Capture the cell that displays the provided text and extract its (X, Y) central coordinate. 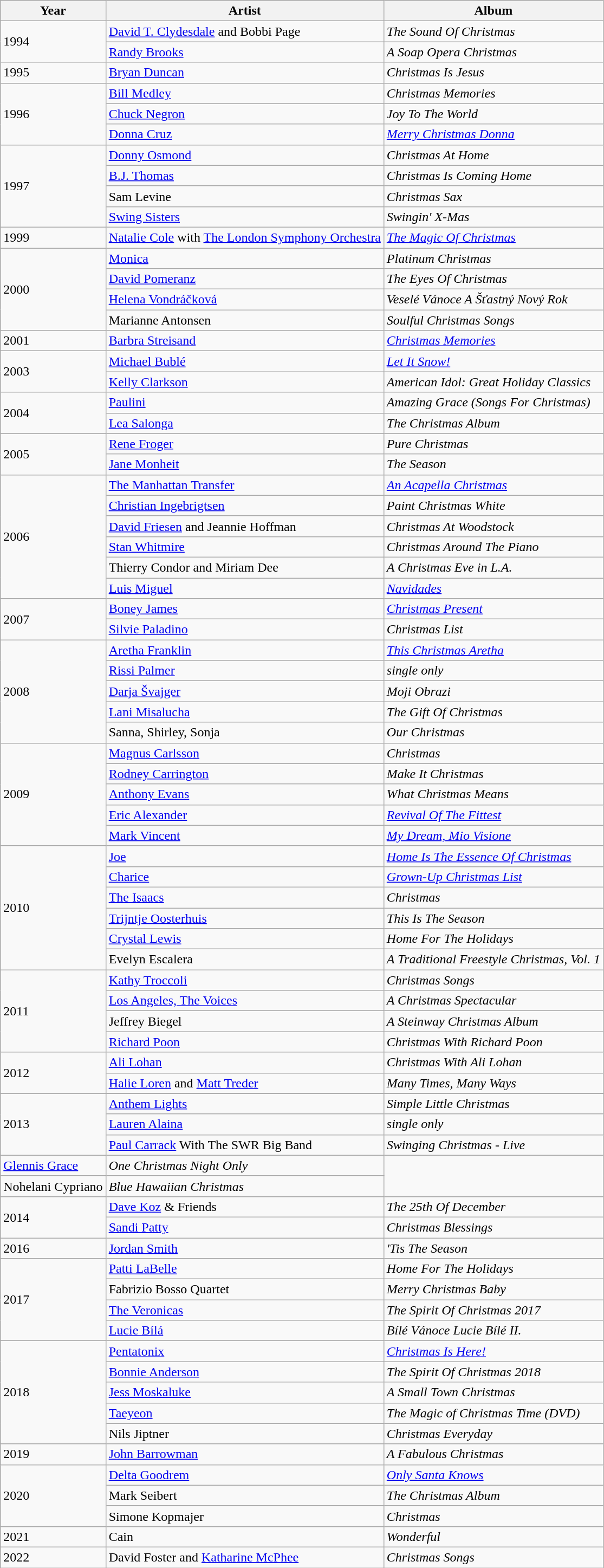
2013 (53, 1124)
The Sound Of Christmas (493, 31)
Marianne Antonsen (245, 320)
The Magic of Christmas Time (DVD) (493, 1413)
A Traditional Freestyle Christmas, Vol. 1 (493, 960)
2011 (53, 1011)
Navidades (493, 588)
Halie Loren and Matt Treder (245, 1083)
Los Angeles, The Voices (245, 1001)
2021 (53, 1537)
Luis Miguel (245, 588)
2020 (53, 1495)
An Acapella Christmas (493, 485)
What Christmas Means (493, 794)
American Idol: Great Holiday Classics (493, 382)
2003 (53, 372)
2001 (53, 341)
2004 (53, 413)
Mark Vincent (245, 835)
Christmas Around The Piano (493, 547)
Soulful Christmas Songs (493, 320)
Bonnie Anderson (245, 1372)
The Isaacs (245, 897)
B.J. Thomas (245, 176)
Dave Koz & Friends (245, 1207)
Michael Bublé (245, 361)
Jess Moskaluke (245, 1392)
2017 (53, 1300)
Anthony Evans (245, 794)
Swingin' X-Mas (493, 217)
David Friesen and Jeannie Hoffman (245, 526)
A Fabulous Christmas (493, 1454)
David Foster and Katharine McPhee (245, 1557)
Joe (245, 856)
2012 (53, 1073)
Barbra Streisand (245, 341)
Christmas With Ali Lohan (493, 1062)
Taeyeon (245, 1413)
Glennis Grace (53, 1165)
My Dream, Mio Visione (493, 835)
The Gift Of Christmas (493, 712)
Our Christmas (493, 733)
Thierry Condor and Miriam Dee (245, 567)
Kelly Clarkson (245, 382)
Veselé Vánoce A Šťastný Nový Rok (493, 300)
Lauren Alaina (245, 1124)
Jordan Smith (245, 1248)
Crystal Lewis (245, 939)
Magnus Carlsson (245, 753)
2008 (53, 691)
2014 (53, 1217)
Rene Froger (245, 444)
Pentatonix (245, 1351)
Revival Of The Fittest (493, 815)
David Pomeranz (245, 279)
Natalie Cole with The London Symphony Orchestra (245, 237)
Only Santa Knows (493, 1475)
This Is The Season (493, 918)
The 25th Of December (493, 1207)
Christmas Is Coming Home (493, 176)
Simple Little Christmas (493, 1104)
2007 (53, 619)
Rissi Palmer (245, 671)
Joy To The World (493, 114)
A Soap Opera Christmas (493, 52)
2019 (53, 1454)
1996 (53, 114)
Helena Vondráčková (245, 300)
1994 (53, 42)
Swing Sisters (245, 217)
Christmas Blessings (493, 1227)
Blue Hawaiian Christmas (245, 1186)
Christmas List (493, 630)
Christmas Sax (493, 196)
Amazing Grace (Songs For Christmas) (493, 403)
Stan Whitmire (245, 547)
Donna Cruz (245, 134)
The Spirit Of Christmas 2017 (493, 1310)
The Season (493, 464)
Lea Salonga (245, 423)
Lani Misalucha (245, 712)
Christmas Is Here! (493, 1351)
Randy Brooks (245, 52)
Lucie Bílá (245, 1331)
Christmas Present (493, 609)
Silvie Paladino (245, 630)
Jane Monheit (245, 464)
Pure Christmas (493, 444)
This Christmas Aretha (493, 650)
Aretha Franklin (245, 650)
Sanna, Shirley, Sonja (245, 733)
Delta Goodrem (245, 1475)
Swinging Christmas - Live (493, 1145)
Richard Poon (245, 1042)
Charice (245, 877)
A Steinway Christmas Album (493, 1021)
One Christmas Night Only (245, 1165)
Album (493, 11)
A Christmas Eve in L.A. (493, 567)
Chuck Negron (245, 114)
Grown-Up Christmas List (493, 877)
John Barrowman (245, 1454)
Anthem Lights (245, 1104)
Many Times, Many Ways (493, 1083)
Paint Christmas White (493, 506)
Christmas Is Jesus (493, 73)
Year (53, 11)
Monica (245, 258)
2000 (53, 289)
The Eyes Of Christmas (493, 279)
Platinum Christmas (493, 258)
2010 (53, 908)
The Veronicas (245, 1310)
Bryan Duncan (245, 73)
Evelyn Escalera (245, 960)
David T. Clydesdale and Bobbi Page (245, 31)
Simone Kopmajer (245, 1516)
1997 (53, 186)
2022 (53, 1557)
Sandi Patty (245, 1227)
Rodney Carrington (245, 774)
Paul Carrack With The SWR Big Band (245, 1145)
Artist (245, 11)
'Tis The Season (493, 1248)
Darja Švajger (245, 691)
Make It Christmas (493, 774)
2009 (53, 794)
The Magic Of Christmas (493, 237)
Moji Obrazi (493, 691)
Nohelani Cypriano (53, 1186)
Bill Medley (245, 93)
The Manhattan Transfer (245, 485)
Home Is The Essence Of Christmas (493, 856)
Jeffrey Biegel (245, 1021)
Nils Jiptner (245, 1434)
1995 (53, 73)
A Christmas Spectacular (493, 1001)
Christmas Everyday (493, 1434)
Cain (245, 1537)
A Small Town Christmas (493, 1392)
Boney James (245, 609)
Kathy Troccoli (245, 980)
2005 (53, 454)
Patti LaBelle (245, 1269)
Merry Christmas Baby (493, 1290)
The Spirit Of Christmas 2018 (493, 1372)
Paulini (245, 403)
Wonderful (493, 1537)
Sam Levine (245, 196)
Bílé Vánoce Lucie Bílé II. (493, 1331)
Merry Christmas Donna (493, 134)
Fabrizio Bosso Quartet (245, 1290)
2006 (53, 536)
Christmas At Home (493, 155)
Christian Ingebrigtsen (245, 506)
Mark Seibert (245, 1495)
Ali Lohan (245, 1062)
Christmas With Richard Poon (493, 1042)
1999 (53, 237)
Let It Snow! (493, 361)
Trijntje Oosterhuis (245, 918)
Eric Alexander (245, 815)
Donny Osmond (245, 155)
2016 (53, 1248)
2018 (53, 1392)
Christmas At Woodstock (493, 526)
